Determine the [X, Y] coordinate at the center of the cell enclosing the given text.  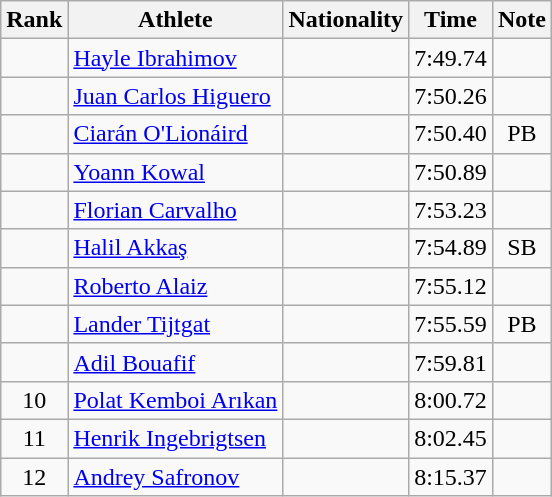
Polat Kemboi Arıkan [176, 400]
Ciarán O'Lionáird [176, 134]
10 [34, 400]
Roberto Alaiz [176, 286]
Juan Carlos Higuero [176, 96]
SB [522, 248]
7:54.89 [451, 248]
Yoann Kowal [176, 172]
Henrik Ingebrigtsen [176, 438]
Athlete [176, 20]
Hayle Ibrahimov [176, 58]
7:50.89 [451, 172]
Florian Carvalho [176, 210]
Adil Bouafif [176, 362]
8:15.37 [451, 477]
Rank [34, 20]
Lander Tijtgat [176, 324]
11 [34, 438]
7:53.23 [451, 210]
7:50.26 [451, 96]
7:55.59 [451, 324]
12 [34, 477]
Note [522, 20]
7:59.81 [451, 362]
Halil Akkaş [176, 248]
8:02.45 [451, 438]
7:55.12 [451, 286]
Nationality [346, 20]
7:50.40 [451, 134]
8:00.72 [451, 400]
Time [451, 20]
Andrey Safronov [176, 477]
7:49.74 [451, 58]
